From the cell containing the given text, extract its center point as (X, Y) coordinate. 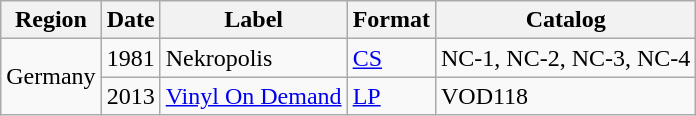
Germany (51, 77)
Format (391, 20)
2013 (130, 96)
LP (391, 96)
Label (254, 20)
Region (51, 20)
NC-1, NC-2, NC-3, NC-4 (565, 58)
Date (130, 20)
1981 (130, 58)
Vinyl On Demand (254, 96)
CS (391, 58)
Nekropolis (254, 58)
VOD118 (565, 96)
Catalog (565, 20)
